Return the [X, Y] coordinate for the center point of the cell that contains the specified text.  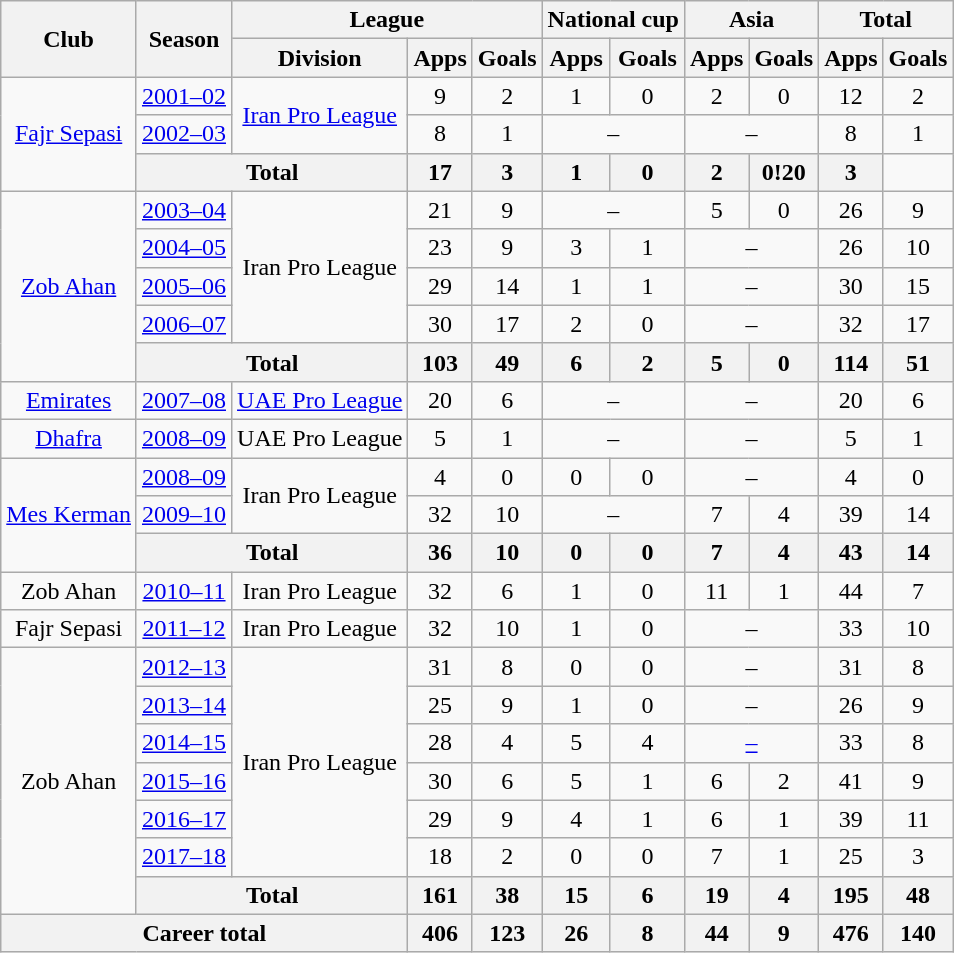
49 [507, 362]
National cup [613, 20]
Club [69, 39]
2002–03 [184, 134]
2009–10 [184, 515]
2004–05 [184, 248]
0!20 [784, 172]
Division [320, 58]
2016–17 [184, 819]
140 [918, 933]
406 [440, 933]
43 [851, 553]
Emirates [69, 400]
28 [440, 743]
2006–07 [184, 324]
23 [440, 248]
161 [440, 895]
2012–13 [184, 667]
2005–06 [184, 286]
51 [918, 362]
2003–04 [184, 210]
2010–11 [184, 591]
2013–14 [184, 705]
Asia [751, 20]
476 [851, 933]
2011–12 [184, 629]
48 [918, 895]
123 [507, 933]
38 [507, 895]
36 [440, 553]
103 [440, 362]
41 [851, 781]
12 [851, 96]
2017–18 [184, 857]
21 [440, 210]
2001–02 [184, 96]
195 [851, 895]
Career total [204, 933]
2014–15 [184, 743]
Dhafra [69, 438]
2007–08 [184, 400]
League [388, 20]
114 [851, 362]
19 [716, 895]
Mes Kerman [69, 515]
2015–16 [184, 781]
Season [184, 39]
18 [440, 857]
